For the text-containing cell, return its midpoint in (X, Y) coordinate format. 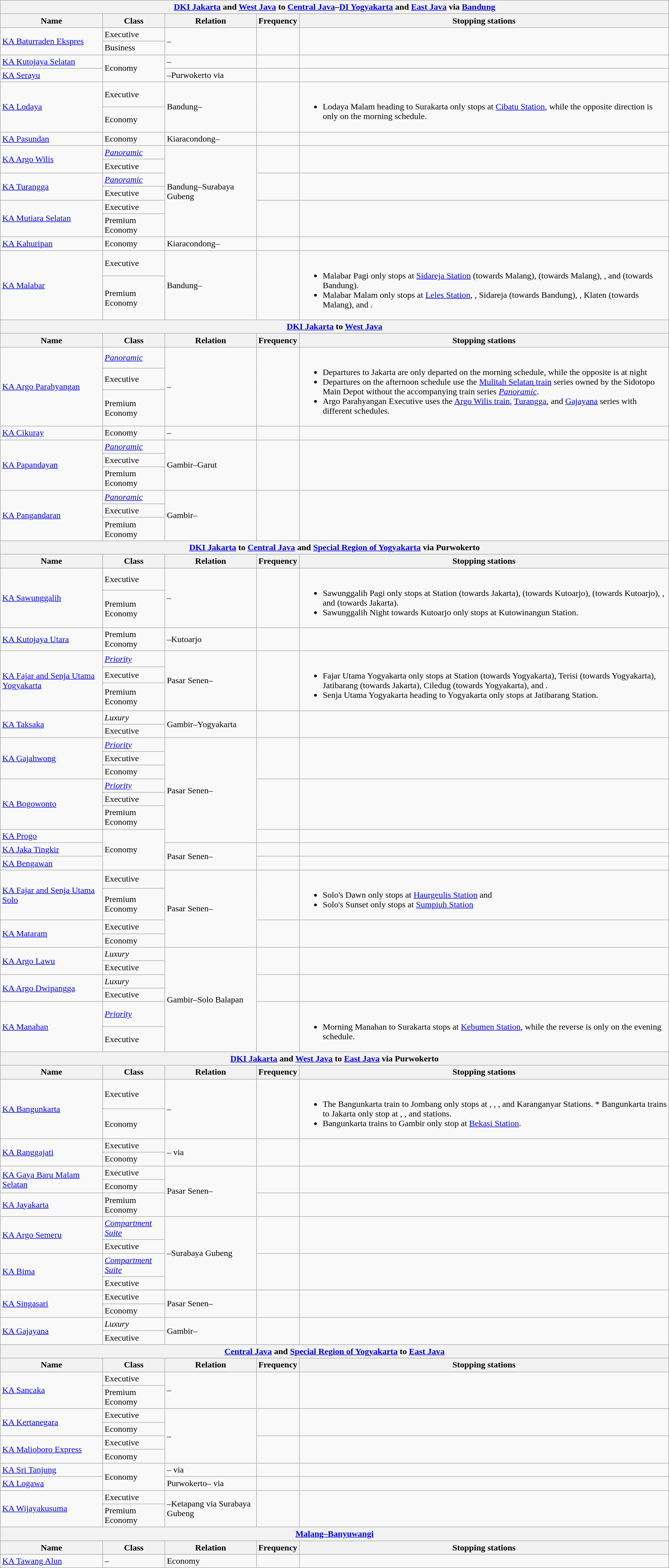
KA Malioboro Express (51, 1449)
Lodaya Malam heading to Surakarta only stops at Cibatu Station, while the opposite direction is only on the morning schedule. (484, 107)
KA Malabar (51, 285)
KA Sawunggalih (51, 598)
KA Baturraden Ekspres (51, 41)
KA Kutojaya Selatan (51, 61)
KA Pasundan (51, 139)
KA Fajar and Senja Utama Yogyakarta (51, 681)
KA Bogowonto (51, 804)
KA Kahuripan (51, 244)
KA Papandayan (51, 465)
KA Wijayakusuma (51, 1509)
KA Progo (51, 836)
KA Kertanegara (51, 1422)
KA Jaka Tingkir (51, 849)
KA Bima (51, 1272)
–Ketapang via Surabaya Gubeng (210, 1509)
–Purwokerto via (210, 75)
KA Logawa (51, 1483)
KA Tawang Alun (51, 1561)
KA Argo Parahyangan (51, 387)
Purwokerto– via (210, 1483)
KA Argo Semeru (51, 1235)
KA Pangandaran (51, 516)
DKI Jakarta to Central Java and Special Region of Yogyakarta via Purwokerto (334, 547)
KA Gajayana (51, 1331)
KA Mataram (51, 933)
KA Ranggajati (51, 1152)
KA Argo Wilis (51, 159)
KA Sancaka (51, 1390)
–Kutoarjo (210, 639)
Gambir–Garut (210, 465)
KA Gajahwong (51, 758)
Business (134, 48)
KA Turangga (51, 186)
Solo's Dawn only stops at Haurgeulis Station and Solo's Sunset only stops at Sumpiuh Station (484, 895)
DKI Jakarta and West Java to Central Java–DI Yogyakarta and East Java via Bandung (334, 7)
KA Jayakarta (51, 1205)
KA Argo Dwipangga (51, 988)
Gambir–Solo Balapan (210, 1000)
KA Argo Lawu (51, 961)
KA Lodaya (51, 107)
KA Bangunkarta (51, 1109)
KA Bengawan (51, 863)
DKI Jakarta to West Java (334, 327)
KA Serayu (51, 75)
KA Cikuray (51, 433)
KA Gaya Baru Malam Selatan (51, 1179)
KA Mutiara Selatan (51, 219)
Morning Manahan to Surakarta stops at Kebumen Station, while the reverse is only on the evening schedule. (484, 1027)
KA Sri Tanjung (51, 1470)
Gambir–Yogyakarta (210, 724)
Central Java and Special Region of Yogyakarta to East Java (334, 1351)
Bandung–Surabaya Gubeng (210, 191)
KA Kutojaya Utara (51, 639)
KA Fajar and Senja Utama Solo (51, 895)
Malang–Banyuwangi (334, 1534)
KA Singasari (51, 1304)
KA Taksaka (51, 724)
DKI Jakarta and West Java to East Java via Purwokerto (334, 1059)
–Surabaya Gubeng (210, 1253)
KA Manahan (51, 1027)
